Locate the cell with the specified text and output its [X, Y] center coordinate. 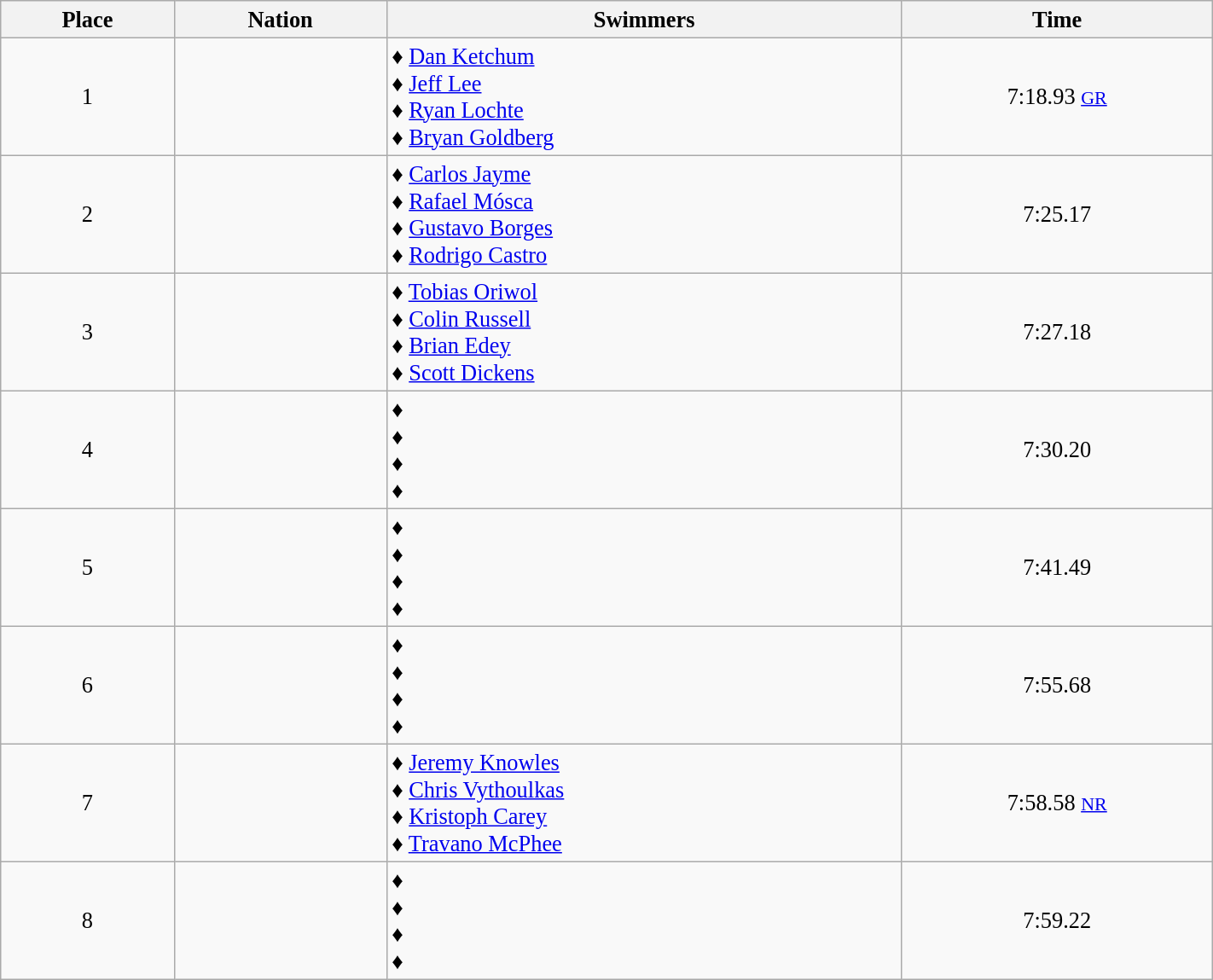
♦ Carlos Jayme♦ Rafael Mósca♦ Gustavo Borges♦ Rodrigo Castro [644, 214]
1 [87, 96]
6 [87, 685]
7 [87, 803]
Place [87, 19]
♦ Jeremy Knowles♦ Chris Vythoulkas♦ Kristoph Carey♦ Travano McPhee [644, 803]
8 [87, 920]
7:18.93 GR [1057, 96]
7:55.68 [1057, 685]
7:30.20 [1057, 449]
7:59.22 [1057, 920]
Swimmers [644, 19]
7:25.17 [1057, 214]
Nation [280, 19]
7:58.58 NR [1057, 803]
3 [87, 332]
♦ Tobias Oriwol♦ Colin Russell♦ Brian Edey♦ Scott Dickens [644, 332]
4 [87, 449]
♦ Dan Ketchum♦ Jeff Lee♦ Ryan Lochte♦ Bryan Goldberg [644, 96]
5 [87, 567]
Time [1057, 19]
2 [87, 214]
7:27.18 [1057, 332]
7:41.49 [1057, 567]
